Scan for the cell matching the given text and deliver its (X, Y) coordinate at center. 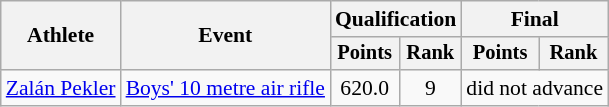
Event (226, 36)
did not advance (534, 88)
Boys' 10 metre air rifle (226, 88)
9 (430, 88)
Qualification (396, 19)
620.0 (364, 88)
Zalán Pekler (61, 88)
Final (534, 19)
Athlete (61, 36)
